For the text-containing cell, return its midpoint in [x, y] coordinate format. 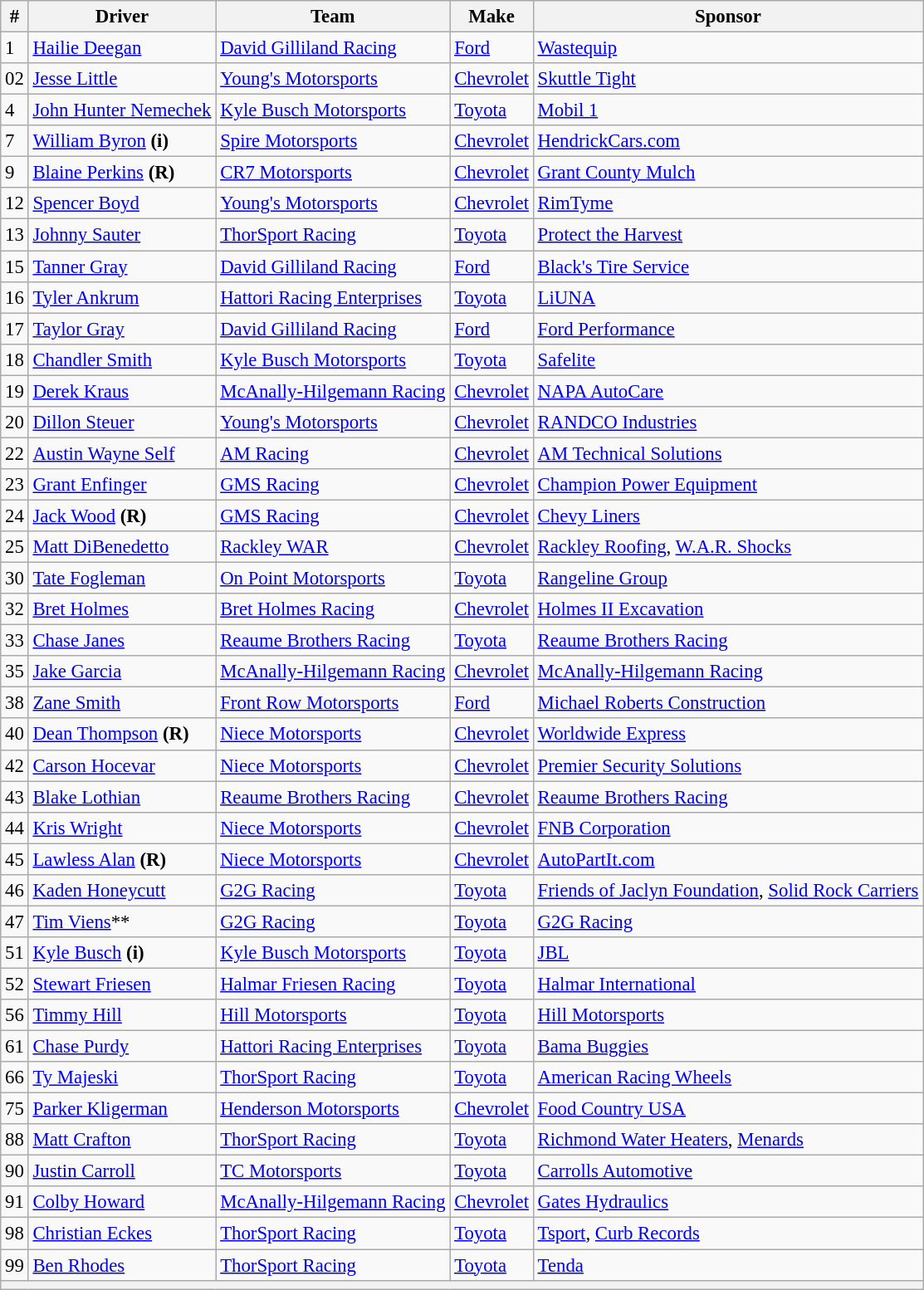
Justin Carroll [122, 1171]
35 [15, 672]
9 [15, 173]
Tyler Ankrum [122, 297]
Chandler Smith [122, 359]
JBL [727, 953]
16 [15, 297]
Timmy Hill [122, 1015]
Johnny Sauter [122, 235]
Christian Eckes [122, 1234]
Gates Hydraulics [727, 1203]
AM Technical Solutions [727, 453]
Derek Kraus [122, 391]
Worldwide Express [727, 735]
Safelite [727, 359]
FNB Corporation [727, 828]
66 [15, 1077]
Richmond Water Heaters, Menards [727, 1140]
Tim Viens** [122, 921]
Friends of Jaclyn Foundation, Solid Rock Carriers [727, 891]
42 [15, 765]
30 [15, 579]
Stewart Friesen [122, 984]
46 [15, 891]
20 [15, 423]
75 [15, 1109]
CR7 Motorsports [333, 173]
25 [15, 547]
45 [15, 859]
Blake Lothian [122, 797]
88 [15, 1140]
Ty Majeski [122, 1077]
Ford Performance [727, 329]
Black's Tire Service [727, 266]
Rackley WAR [333, 547]
Holmes II Excavation [727, 609]
RANDCO Industries [727, 423]
# [15, 17]
Front Row Motorsports [333, 703]
Tanner Gray [122, 266]
Rangeline Group [727, 579]
Tenda [727, 1265]
Mobil 1 [727, 110]
Team [333, 17]
23 [15, 485]
15 [15, 266]
52 [15, 984]
On Point Motorsports [333, 579]
LiUNA [727, 297]
43 [15, 797]
Chevy Liners [727, 516]
Ben Rhodes [122, 1265]
Wastequip [727, 48]
Halmar Friesen Racing [333, 984]
Rackley Roofing, W.A.R. Shocks [727, 547]
Lawless Alan (R) [122, 859]
Grant County Mulch [727, 173]
Halmar International [727, 984]
Dillon Steuer [122, 423]
RimTyme [727, 203]
91 [15, 1203]
98 [15, 1234]
Champion Power Equipment [727, 485]
90 [15, 1171]
Premier Security Solutions [727, 765]
Austin Wayne Self [122, 453]
Dean Thompson (R) [122, 735]
Sponsor [727, 17]
John Hunter Nemechek [122, 110]
51 [15, 953]
Blaine Perkins (R) [122, 173]
Kris Wright [122, 828]
4 [15, 110]
12 [15, 203]
18 [15, 359]
William Byron (i) [122, 141]
1 [15, 48]
Make [491, 17]
Jack Wood (R) [122, 516]
Spire Motorsports [333, 141]
Tsport, Curb Records [727, 1234]
Parker Kligerman [122, 1109]
Tate Fogleman [122, 579]
24 [15, 516]
32 [15, 609]
Grant Enfinger [122, 485]
Carson Hocevar [122, 765]
HendrickCars.com [727, 141]
Kyle Busch (i) [122, 953]
40 [15, 735]
Bret Holmes Racing [333, 609]
Spencer Boyd [122, 203]
02 [15, 79]
AM Racing [333, 453]
Carrolls Automotive [727, 1171]
Colby Howard [122, 1203]
Matt Crafton [122, 1140]
22 [15, 453]
American Racing Wheels [727, 1077]
TC Motorsports [333, 1171]
38 [15, 703]
Kaden Honeycutt [122, 891]
NAPA AutoCare [727, 391]
33 [15, 641]
Protect the Harvest [727, 235]
Chase Janes [122, 641]
17 [15, 329]
44 [15, 828]
Zane Smith [122, 703]
99 [15, 1265]
Michael Roberts Construction [727, 703]
Jake Garcia [122, 672]
47 [15, 921]
Skuttle Tight [727, 79]
Food Country USA [727, 1109]
13 [15, 235]
19 [15, 391]
Chase Purdy [122, 1047]
Jesse Little [122, 79]
Matt DiBenedetto [122, 547]
61 [15, 1047]
Driver [122, 17]
Bama Buggies [727, 1047]
Henderson Motorsports [333, 1109]
AutoPartIt.com [727, 859]
Bret Holmes [122, 609]
7 [15, 141]
56 [15, 1015]
Hailie Deegan [122, 48]
Taylor Gray [122, 329]
